Find where the given text appears and provide that cell's center as [X, Y] coordinate. 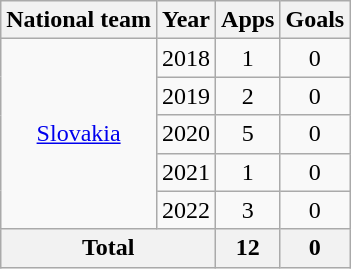
5 [248, 134]
2021 [186, 172]
National team [79, 20]
2022 [186, 210]
2 [248, 96]
Goals [315, 20]
2018 [186, 58]
12 [248, 248]
Slovakia [79, 134]
2020 [186, 134]
Apps [248, 20]
Total [108, 248]
3 [248, 210]
2019 [186, 96]
Year [186, 20]
